For the text-containing cell, return its midpoint in [X, Y] coordinate format. 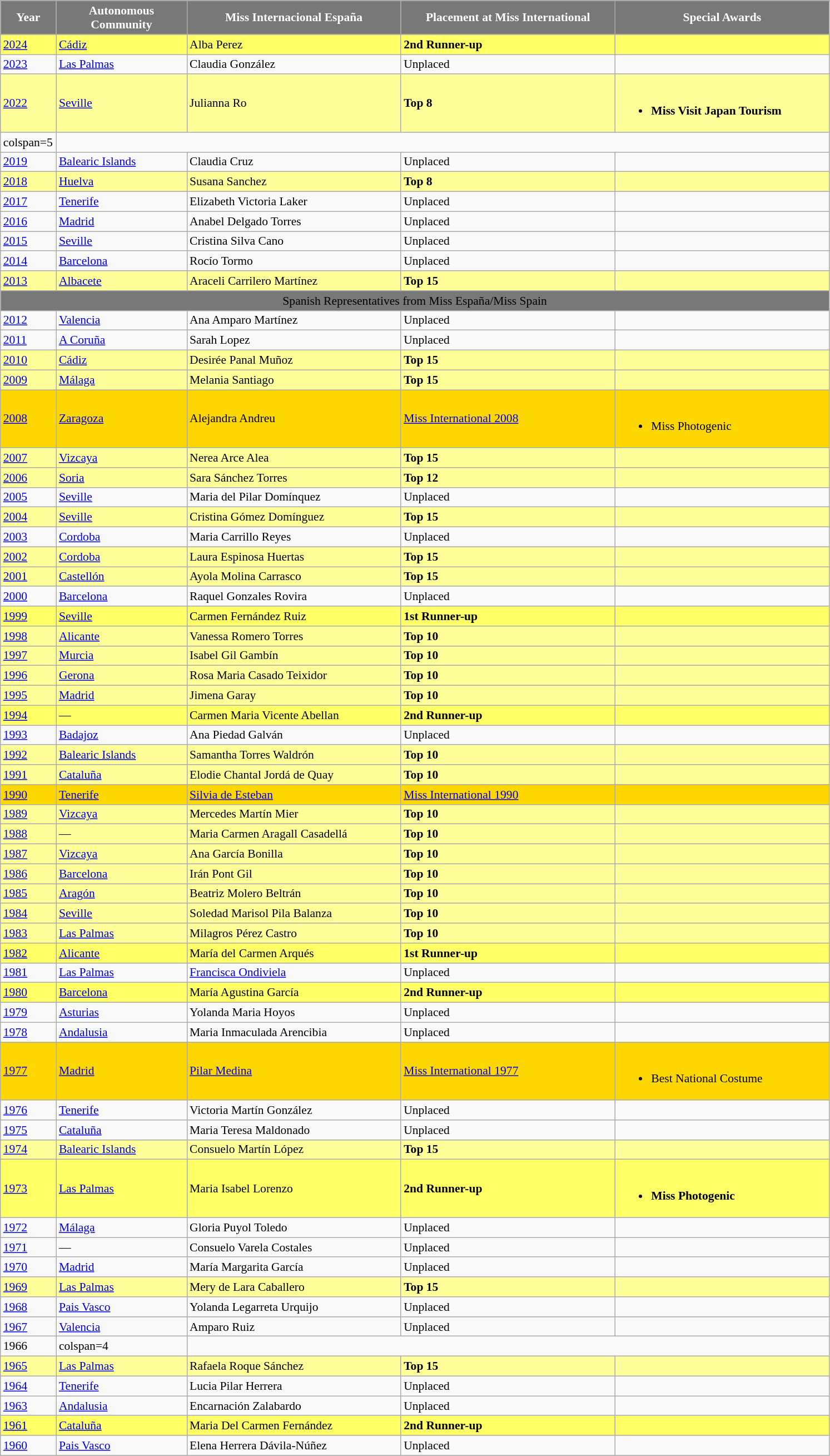
1972 [28, 1227]
María Margarita García [294, 1267]
Elena Herrera Dávila-Núñez [294, 1445]
Consuelo Martín López [294, 1150]
Nerea Arce Alea [294, 458]
Consuelo Varela Costales [294, 1247]
Beatriz Molero Beltrán [294, 894]
2012 [28, 320]
Murcia [121, 656]
1980 [28, 993]
2013 [28, 281]
1996 [28, 676]
Claudia Cruz [294, 162]
1975 [28, 1130]
Soledad Marisol Pila Balanza [294, 914]
1984 [28, 914]
2019 [28, 162]
Castellón [121, 577]
Sara Sánchez Torres [294, 478]
1983 [28, 933]
1997 [28, 656]
2005 [28, 497]
Jimena Garay [294, 696]
Amparo Ruiz [294, 1327]
Ayola Molina Carrasco [294, 577]
1965 [28, 1366]
Gerona [121, 676]
2001 [28, 577]
Silvia de Esteban [294, 795]
Mercedes Martín Mier [294, 814]
Special Awards [722, 18]
1998 [28, 636]
Raquel Gonzales Rovira [294, 597]
Maria Carrillo Reyes [294, 537]
Maria Carmen Aragall Casadellá [294, 834]
María del Carmen Arqués [294, 953]
1982 [28, 953]
1999 [28, 616]
1967 [28, 1327]
2018 [28, 182]
Mery de Lara Caballero [294, 1287]
2022 [28, 103]
1966 [28, 1346]
Sarah Lopez [294, 340]
1970 [28, 1267]
2014 [28, 261]
1994 [28, 715]
Elodie Chantal Jordá de Quay [294, 775]
1981 [28, 973]
Miss Internacional España [294, 18]
1964 [28, 1386]
Albacete [121, 281]
1992 [28, 755]
Rocío Tormo [294, 261]
2002 [28, 557]
Huelva [121, 182]
Julianna Ro [294, 103]
Milagros Pérez Castro [294, 933]
Samantha Torres Waldrón [294, 755]
Vanessa Romero Torres [294, 636]
1991 [28, 775]
Miss International 1977 [508, 1071]
Alba Perez [294, 44]
Cristina Silva Cano [294, 241]
Isabel Gil Gambín [294, 656]
1987 [28, 854]
2015 [28, 241]
Yolanda Maria Hoyos [294, 1013]
Yolanda Legarreta Urquijo [294, 1307]
Maria Inmaculada Arencibia [294, 1032]
colspan=4 [121, 1346]
2017 [28, 202]
Susana Sanchez [294, 182]
1971 [28, 1247]
Spanish Representatives from Miss España/Miss Spain [415, 301]
1988 [28, 834]
Badajoz [121, 735]
2004 [28, 517]
Desirée Panal Muñoz [294, 360]
Araceli Carrilero Martínez [294, 281]
Soria [121, 478]
2016 [28, 221]
Autonomous Community [121, 18]
2003 [28, 537]
1976 [28, 1110]
Laura Espinosa Huertas [294, 557]
1979 [28, 1013]
Best National Costume [722, 1071]
Ana Piedad Galván [294, 735]
Rafaela Roque Sánchez [294, 1366]
1986 [28, 874]
2024 [28, 44]
Carmen Fernández Ruiz [294, 616]
A Coruña [121, 340]
1993 [28, 735]
2000 [28, 597]
Gloria Puyol Toledo [294, 1227]
2008 [28, 419]
Carmen Maria Vicente Abellan [294, 715]
Placement at Miss International [508, 18]
Top 12 [508, 478]
Maria Teresa Maldonado [294, 1130]
Maria Del Carmen Fernández [294, 1426]
1990 [28, 795]
colspan=5 [28, 142]
2006 [28, 478]
Maria Isabel Lorenzo [294, 1188]
Melania Santiago [294, 380]
Anabel Delgado Torres [294, 221]
1985 [28, 894]
Year [28, 18]
Claudia González [294, 65]
Elizabeth Victoria Laker [294, 202]
Aragón [121, 894]
1974 [28, 1150]
2007 [28, 458]
1963 [28, 1406]
Pilar Medina [294, 1071]
Encarnación Zalabardo [294, 1406]
1995 [28, 696]
Irán Pont Gil [294, 874]
Ana Amparo Martínez [294, 320]
1961 [28, 1426]
Francisca Ondiviela [294, 973]
Miss International 2008 [508, 419]
2023 [28, 65]
1977 [28, 1071]
1973 [28, 1188]
Rosa Maria Casado Teixidor [294, 676]
Alejandra Andreu [294, 419]
1989 [28, 814]
1968 [28, 1307]
1969 [28, 1287]
Miss International 1990 [508, 795]
María Agustina García [294, 993]
Victoria Martín González [294, 1110]
Miss Visit Japan Tourism [722, 103]
Zaragoza [121, 419]
2011 [28, 340]
2010 [28, 360]
Maria del Pilar Domínquez [294, 497]
1960 [28, 1445]
Ana García Bonilla [294, 854]
Asturias [121, 1013]
Lucia Pilar Herrera [294, 1386]
1978 [28, 1032]
2009 [28, 380]
Cristina Gómez Domínguez [294, 517]
